Pinpoint the cell where the given text exists, returning its (X, Y) midpoint coordinate. 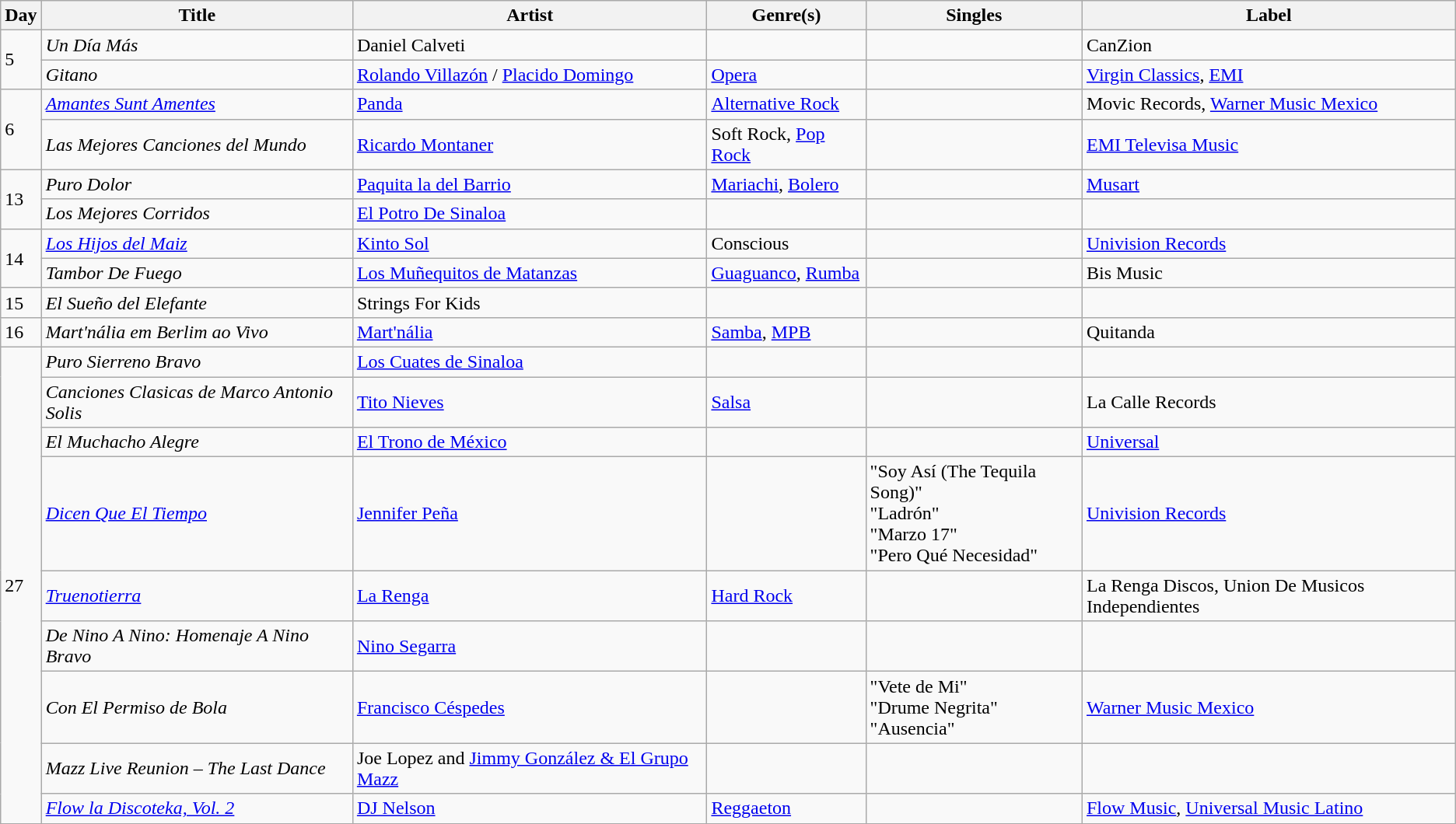
Paquita la del Barrio (530, 184)
Musart (1269, 184)
Flow la Discoteka, Vol. 2 (197, 808)
Nino Segarra (530, 647)
Alternative Rock (786, 104)
Movic Records, Warner Music Mexico (1269, 104)
Mart'nália (530, 332)
Samba, MPB (786, 332)
Francisco Céspedes (530, 707)
Tambor De Fuego (197, 273)
Amantes Sunt Amentes (197, 104)
Mart'nália em Berlim ao Vivo (197, 332)
Strings For Kids (530, 302)
Jennifer Peña (530, 514)
"Vete de Mi""Drume Negrita""Ausencia" (974, 707)
Un Día Más (197, 45)
Joe Lopez and Jimmy González & El Grupo Mazz (530, 768)
16 (21, 332)
Con El Permiso de Bola (197, 707)
Quitanda (1269, 332)
Bis Music (1269, 273)
Gitano (197, 75)
Title (197, 16)
Virgin Classics, EMI (1269, 75)
Los Hijos del Maiz (197, 243)
Warner Music Mexico (1269, 707)
Los Cuates de Sinaloa (530, 361)
Las Mejores Canciones del Mundo (197, 145)
Puro Sierreno Bravo (197, 361)
CanZion (1269, 45)
27 (21, 585)
De Nino A Nino: Homenaje A Nino Bravo (197, 647)
Mariachi, Bolero (786, 184)
Los Mejores Corridos (197, 214)
La Renga Discos, Union De Musicos Independientes (1269, 595)
Reggaeton (786, 808)
Universal (1269, 442)
EMI Televisa Music (1269, 145)
14 (21, 258)
Daniel Calveti (530, 45)
Mazz Live Reunion – The Last Dance (197, 768)
Kinto Sol (530, 243)
Artist (530, 16)
DJ Nelson (530, 808)
Ricardo Montaner (530, 145)
El Trono de México (530, 442)
Day (21, 16)
Panda (530, 104)
Tito Nieves (530, 401)
La Calle Records (1269, 401)
Truenotierra (197, 595)
El Potro De Sinaloa (530, 214)
5 (21, 60)
Puro Dolor (197, 184)
Conscious (786, 243)
Flow Music, Universal Music Latino (1269, 808)
Hard Rock (786, 595)
Salsa (786, 401)
Rolando Villazón / Placido Domingo (530, 75)
Guaguanco, Rumba (786, 273)
6 (21, 129)
Opera (786, 75)
Singles (974, 16)
El Muchacho Alegre (197, 442)
"Soy Así (The Tequila Song)""Ladrón""Marzo 17""Pero Qué Necesidad" (974, 514)
13 (21, 199)
15 (21, 302)
Los Muñequitos de Matanzas (530, 273)
Canciones Clasicas de Marco Antonio Solis (197, 401)
Dicen Que El Tiempo (197, 514)
Genre(s) (786, 16)
Label (1269, 16)
La Renga (530, 595)
El Sueño del Elefante (197, 302)
Soft Rock, Pop Rock (786, 145)
